Output the [x, y] coordinate of the center of the cell containing the given text.  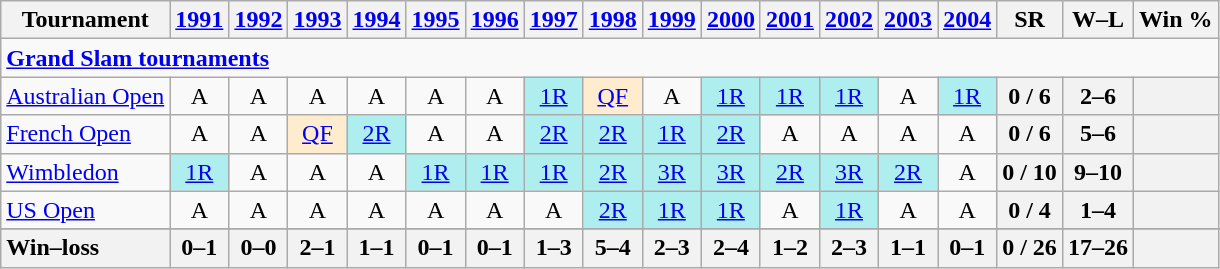
17–26 [1098, 248]
2003 [908, 20]
5–6 [1098, 134]
Australian Open [86, 96]
1999 [672, 20]
1995 [436, 20]
1993 [318, 20]
2004 [968, 20]
Win–loss [86, 248]
0 / 4 [1030, 210]
0 / 10 [1030, 172]
French Open [86, 134]
0–0 [258, 248]
Wimbledon [86, 172]
1–4 [1098, 210]
Win % [1176, 20]
2000 [730, 20]
0 / 26 [1030, 248]
Grand Slam tournaments [610, 58]
2–6 [1098, 96]
1996 [494, 20]
1992 [258, 20]
2002 [848, 20]
1994 [376, 20]
1998 [612, 20]
2–1 [318, 248]
Tournament [86, 20]
1–3 [554, 248]
US Open [86, 210]
SR [1030, 20]
W–L [1098, 20]
1–2 [790, 248]
2001 [790, 20]
1991 [200, 20]
9–10 [1098, 172]
1997 [554, 20]
5–4 [612, 248]
2–4 [730, 248]
